Extract the (X, Y) coordinate from the center of the cell holding the provided text.  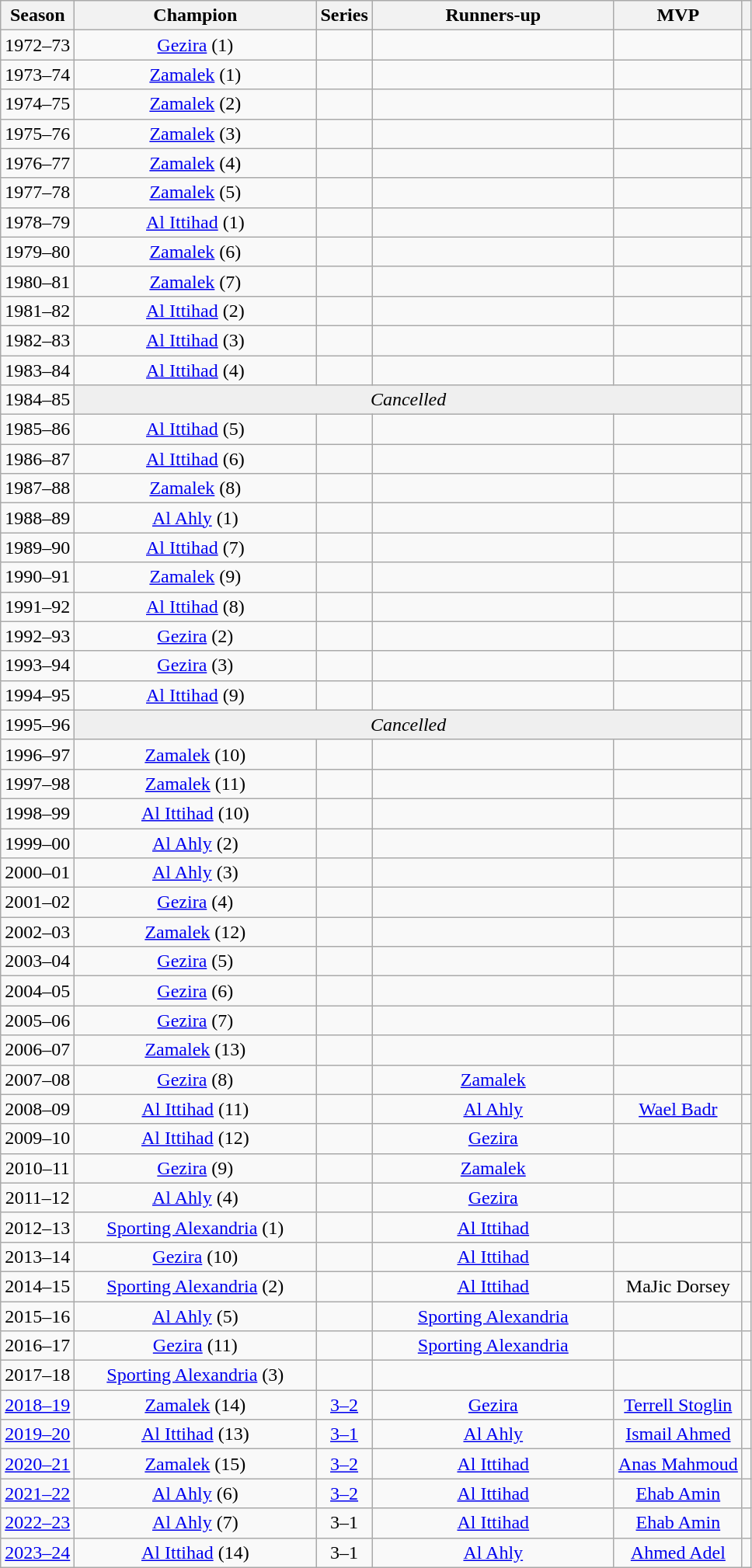
2017–18 (37, 1375)
2021–22 (37, 1493)
Champion (196, 16)
Gezira (4) (196, 902)
1984–85 (37, 400)
Zamalek (10) (196, 754)
Al Ahly (2) (196, 843)
Anas Mahmoud (677, 1464)
Al Ittihad (5) (196, 429)
Al Ahly (6) (196, 1493)
2018–19 (37, 1405)
1987–88 (37, 488)
Zamalek (6) (196, 252)
Terrell Stoglin (677, 1405)
1979–80 (37, 252)
Zamalek (4) (196, 163)
1997–98 (37, 784)
Series (344, 16)
Zamalek (8) (196, 488)
Gezira (7) (196, 1020)
Zamalek (12) (196, 932)
2005–06 (37, 1020)
2009–10 (37, 1139)
Al Ahly (3) (196, 873)
Gezira (10) (196, 1257)
Al Ittihad (3) (196, 340)
2014–15 (37, 1286)
Al Ittihad (12) (196, 1139)
Zamalek (3) (196, 134)
Gezira (6) (196, 991)
2011–12 (37, 1198)
2004–05 (37, 991)
Al Ahly (4) (196, 1198)
Al Ahly (7) (196, 1523)
Al Ittihad (11) (196, 1109)
2002–03 (37, 932)
Sporting Alexandria (3) (196, 1375)
Gezira (8) (196, 1080)
2008–09 (37, 1109)
Gezira (5) (196, 961)
1977–78 (37, 193)
Zamalek (11) (196, 784)
Gezira (1) (196, 45)
1972–73 (37, 45)
Al Ittihad (9) (196, 695)
1973–74 (37, 75)
2015–16 (37, 1316)
Zamalek (2) (196, 104)
2012–13 (37, 1227)
2013–14 (37, 1257)
1978–79 (37, 222)
Zamalek (1) (196, 75)
Al Ittihad (2) (196, 311)
Al Ittihad (8) (196, 607)
MVP (677, 16)
2000–01 (37, 873)
Gezira (9) (196, 1168)
1985–86 (37, 429)
Runners-up (493, 16)
2023–24 (37, 1552)
1975–76 (37, 134)
Season (37, 16)
2007–08 (37, 1080)
1983–84 (37, 370)
1990–91 (37, 577)
Al Ittihad (10) (196, 813)
2006–07 (37, 1050)
1988–89 (37, 518)
1981–82 (37, 311)
1992–93 (37, 636)
Al Ahly (5) (196, 1316)
1998–99 (37, 813)
Al Ahly (1) (196, 518)
1982–83 (37, 340)
Al Ittihad (7) (196, 548)
1986–87 (37, 459)
1991–92 (37, 607)
Zamalek (13) (196, 1050)
Ahmed Adel (677, 1552)
Al Ittihad (4) (196, 370)
Gezira (3) (196, 666)
Wael Badr (677, 1109)
Al Ittihad (13) (196, 1434)
Sporting Alexandria (2) (196, 1286)
1974–75 (37, 104)
Al Ittihad (14) (196, 1552)
Ismail Ahmed (677, 1434)
2022–23 (37, 1523)
2019–20 (37, 1434)
2016–17 (37, 1346)
Al Ittihad (1) (196, 222)
MaJic Dorsey (677, 1286)
2010–11 (37, 1168)
1995–96 (37, 725)
1976–77 (37, 163)
1989–90 (37, 548)
1993–94 (37, 666)
1999–00 (37, 843)
1996–97 (37, 754)
Sporting Alexandria (1) (196, 1227)
Zamalek (9) (196, 577)
Al Ittihad (6) (196, 459)
Zamalek (7) (196, 281)
2020–21 (37, 1464)
1994–95 (37, 695)
Zamalek (14) (196, 1405)
2001–02 (37, 902)
Gezira (11) (196, 1346)
Zamalek (15) (196, 1464)
1980–81 (37, 281)
Zamalek (5) (196, 193)
Gezira (2) (196, 636)
2003–04 (37, 961)
